Determine the [x, y] coordinate at the center of the cell enclosing the given text.  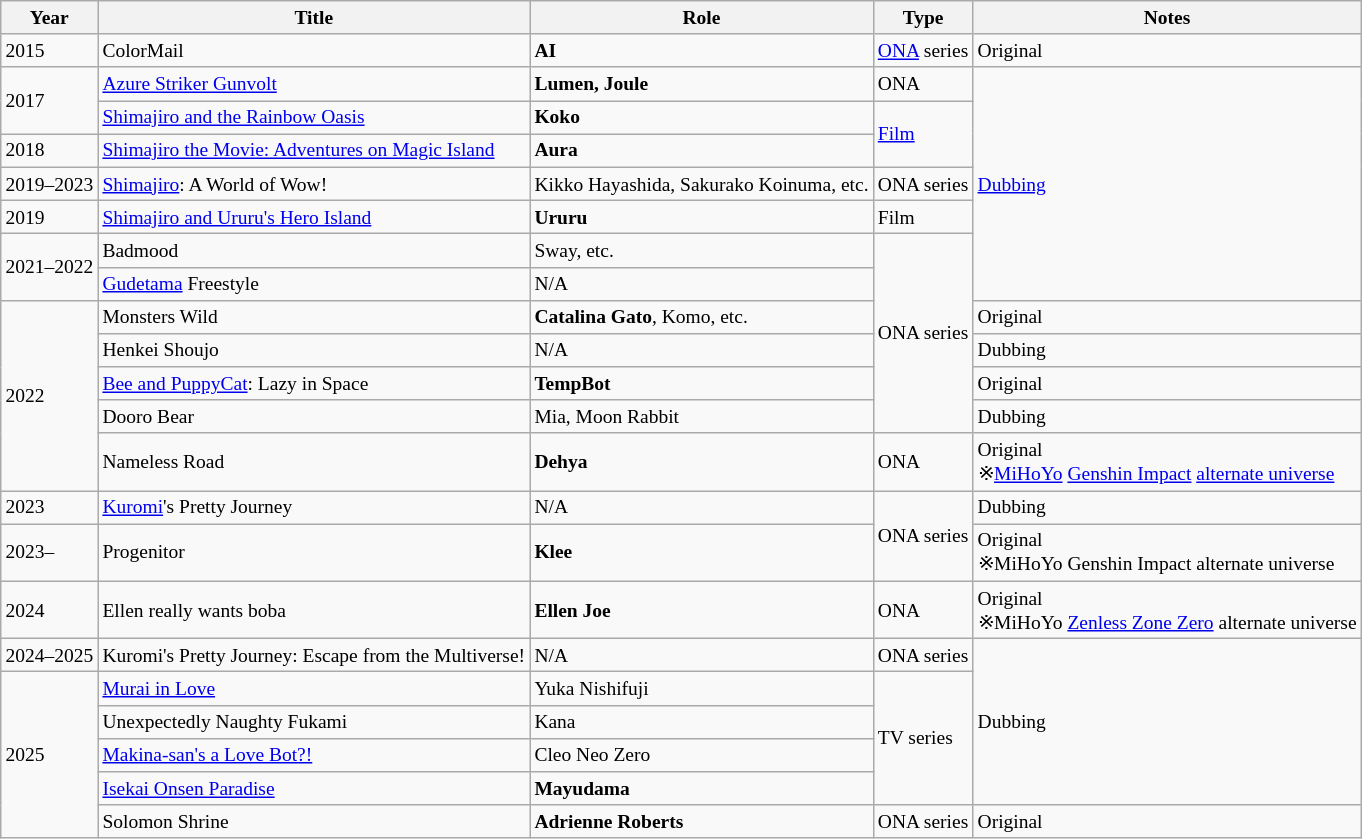
Unexpectedly Naughty Fukami [314, 722]
Monsters Wild [314, 316]
ColorMail [314, 50]
Koko [702, 118]
2017 [50, 100]
Cleo Neo Zero [702, 754]
2015 [50, 50]
Nameless Road [314, 462]
Murai in Love [314, 688]
2022 [50, 395]
Shimajiro and Ururu's Hero Island [314, 216]
Makina-san's a Love Bot?! [314, 754]
TV series [923, 738]
2018 [50, 150]
Progenitor [314, 552]
Kuromi's Pretty Journey: Escape from the Multiverse! [314, 656]
Role [702, 18]
Shimajiro the Movie: Adventures on Magic Island [314, 150]
2025 [50, 755]
Shimajiro: A World of Wow! [314, 184]
Solomon Shrine [314, 822]
Azure Striker Gunvolt [314, 84]
Shimajiro and the Rainbow Oasis [314, 118]
2023– [50, 552]
2019 [50, 216]
TempBot [702, 384]
Notes [1167, 18]
Bee and PuppyCat: Lazy in Space [314, 384]
Ellen really wants boba [314, 610]
Catalina Gato, Komo, etc. [702, 316]
Type [923, 18]
AI [702, 50]
Klee [702, 552]
Kuromi's Pretty Journey [314, 508]
Kana [702, 722]
Title [314, 18]
Adrienne Roberts [702, 822]
2019–2023 [50, 184]
Aura [702, 150]
Badmood [314, 250]
2021–2022 [50, 268]
2023 [50, 508]
Mayudama [702, 788]
Mia, Moon Rabbit [702, 416]
Original※MiHoYo Zenless Zone Zero alternate universe [1167, 610]
Yuka Nishifuji [702, 688]
Dehya [702, 462]
Ururu [702, 216]
Gudetama Freestyle [314, 284]
Ellen Joe [702, 610]
Lumen, Joule [702, 84]
2024 [50, 610]
Kikko Hayashida, Sakurako Koinuma, etc. [702, 184]
Sway, etc. [702, 250]
Year [50, 18]
Isekai Onsen Paradise [314, 788]
Henkei Shoujo [314, 350]
Dooro Bear [314, 416]
2024–2025 [50, 656]
